Detect which cell encompasses the target text, then output its (x, y) center coordinate. 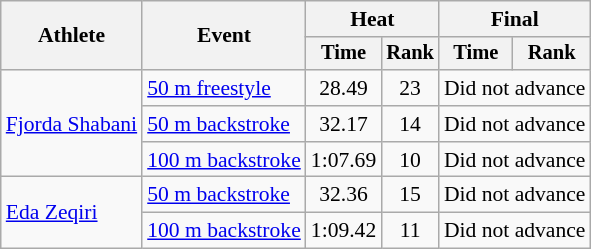
32.17 (344, 124)
1:07.69 (344, 160)
10 (410, 160)
Final (515, 19)
1:09.42 (344, 231)
14 (410, 124)
23 (410, 88)
Eda Zeqiri (72, 212)
32.36 (344, 195)
Athlete (72, 36)
28.49 (344, 88)
50 m freestyle (224, 88)
Event (224, 36)
11 (410, 231)
Heat (372, 19)
Fjorda Shabani (72, 124)
15 (410, 195)
